Capture the cell that displays the provided text and extract its [X, Y] central coordinate. 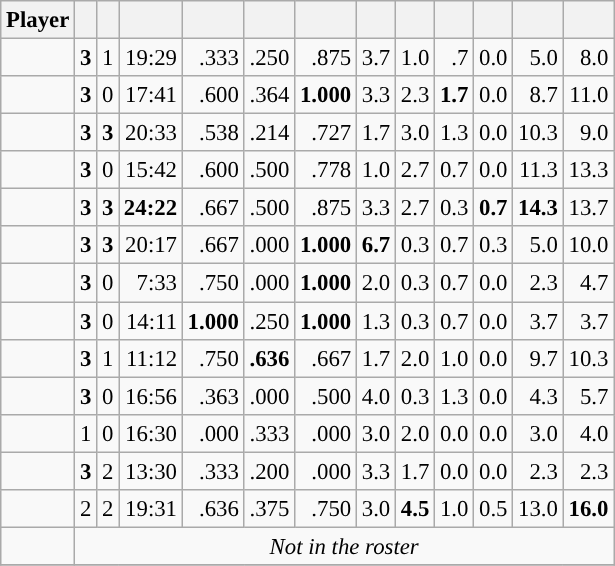
.375 [269, 509]
0.5 [494, 509]
15:42 [151, 170]
5.7 [588, 396]
19:31 [151, 509]
Not in the roster [344, 546]
16:56 [151, 396]
.778 [326, 170]
19:29 [151, 58]
8.7 [538, 95]
14:11 [151, 321]
11.0 [588, 95]
.363 [213, 396]
.727 [326, 133]
4.5 [416, 509]
9.7 [538, 358]
.538 [213, 133]
14.3 [538, 208]
7:33 [151, 283]
9.0 [588, 133]
10.0 [588, 245]
16:30 [151, 433]
4.3 [538, 396]
20:17 [151, 245]
24:22 [151, 208]
11.3 [538, 170]
.364 [269, 95]
.7 [454, 58]
11:12 [151, 358]
17:41 [151, 95]
4.7 [588, 283]
Player [38, 20]
16.0 [588, 509]
6.7 [376, 245]
20:33 [151, 133]
.200 [269, 471]
13:30 [151, 471]
13.7 [588, 208]
13.0 [538, 509]
8.0 [588, 58]
13.3 [588, 170]
.214 [269, 133]
